Determine the (X, Y) coordinate at the center of the cell enclosing the given text.  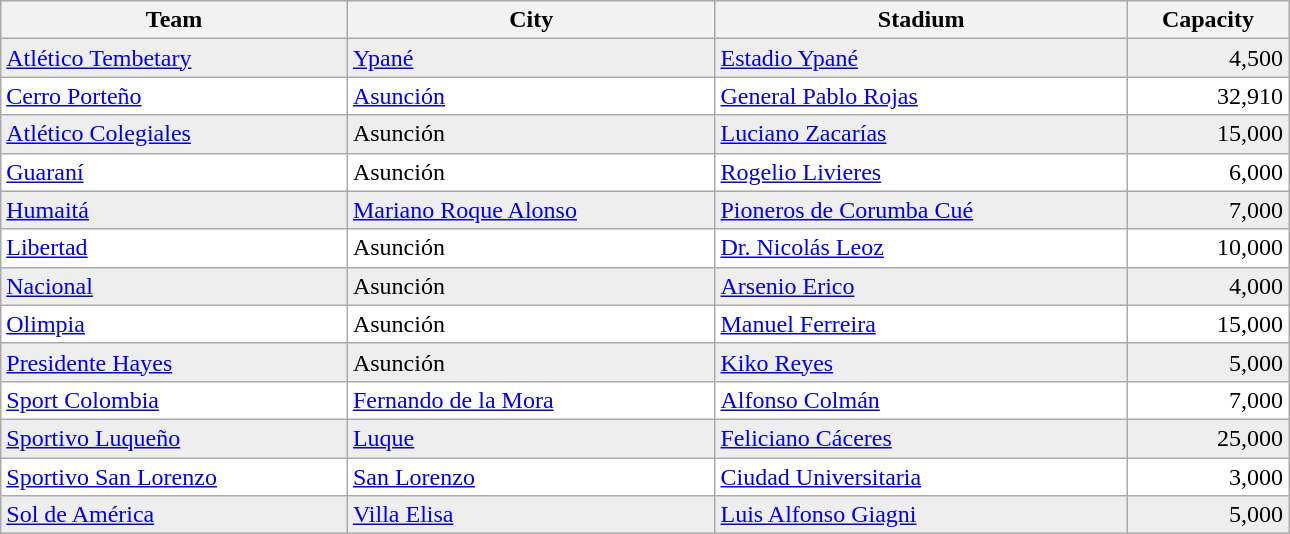
Mariano Roque Alonso (531, 210)
Arsenio Erico (921, 286)
10,000 (1208, 248)
Pioneros de Corumba Cué (921, 210)
City (531, 20)
Team (174, 20)
Estadio Ypané (921, 58)
Alfonso Colmán (921, 400)
4,000 (1208, 286)
Olimpia (174, 324)
Atlético Colegiales (174, 134)
Libertad (174, 248)
Rogelio Livieres (921, 172)
Dr. Nicolás Leoz (921, 248)
Villa Elisa (531, 515)
6,000 (1208, 172)
Humaitá (174, 210)
Fernando de la Mora (531, 400)
Atlético Tembetary (174, 58)
San Lorenzo (531, 477)
Kiko Reyes (921, 362)
Manuel Ferreira (921, 324)
Sportivo Luqueño (174, 438)
Cerro Porteño (174, 96)
Feliciano Cáceres (921, 438)
Presidente Hayes (174, 362)
Sport Colombia (174, 400)
Capacity (1208, 20)
Nacional (174, 286)
Guaraní (174, 172)
32,910 (1208, 96)
Sol de América (174, 515)
General Pablo Rojas (921, 96)
Luis Alfonso Giagni (921, 515)
3,000 (1208, 477)
Stadium (921, 20)
25,000 (1208, 438)
4,500 (1208, 58)
Luque (531, 438)
Ciudad Universitaria (921, 477)
Ypané (531, 58)
Luciano Zacarías (921, 134)
Sportivo San Lorenzo (174, 477)
